For the text-containing cell, return its midpoint in [X, Y] coordinate format. 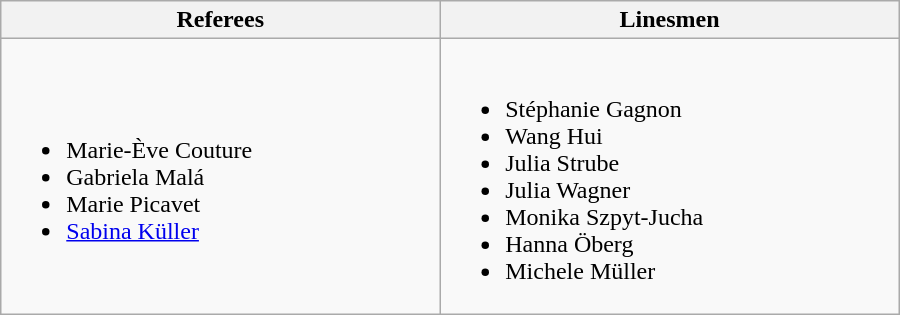
Linesmen [670, 20]
Stéphanie Gagnon Wang Hui Julia Strube Julia Wagner Monika Szpyt-Jucha Hanna Öberg Michele Müller [670, 176]
Marie-Ève Couture Gabriela Malá Marie Picavet Sabina Küller [220, 176]
Referees [220, 20]
